Detect which cell encompasses the target text, then output its (x, y) center coordinate. 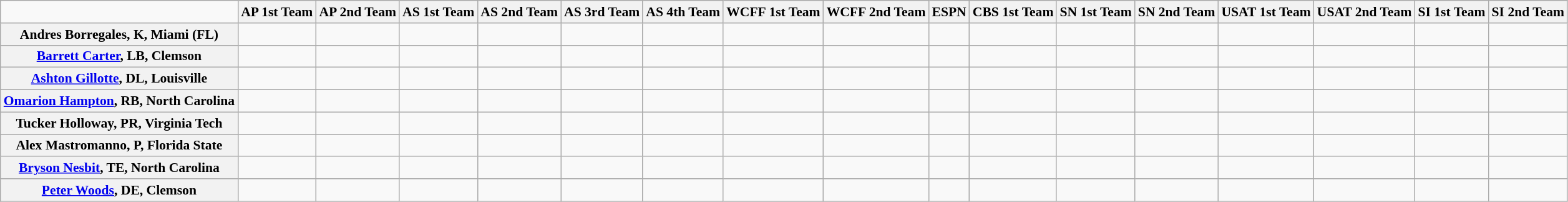
WCFF 1st Team (773, 12)
AP 1st Team (277, 12)
USAT 1st Team (1265, 12)
SI 2nd Team (1529, 12)
SN 1st Team (1096, 12)
Peter Woods, DE, Clemson (119, 190)
AS 4th Team (683, 12)
AS 3rd Team (601, 12)
Barrett Carter, LB, Clemson (119, 56)
AS 1st Team (438, 12)
Andres Borregales, K, Miami (FL) (119, 34)
ESPN (948, 12)
AS 2nd Team (519, 12)
Tucker Holloway, PR, Virginia Tech (119, 123)
Bryson Nesbit, TE, North Carolina (119, 168)
USAT 2nd Team (1365, 12)
WCFF 2nd Team (876, 12)
Alex Mastromanno, P, Florida State (119, 146)
Omarion Hampton, RB, North Carolina (119, 101)
AP 2nd Team (358, 12)
SN 2nd Team (1177, 12)
CBS 1st Team (1013, 12)
Ashton Gillotte, DL, Louisville (119, 79)
SI 1st Team (1451, 12)
